Provide the [x, y] coordinate of the cell's center where the given text is located.  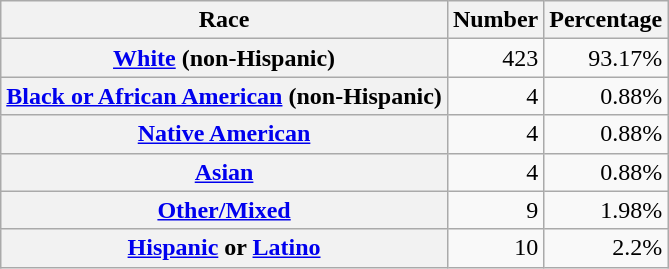
2.2% [606, 248]
Black or African American (non-Hispanic) [224, 96]
9 [495, 210]
10 [495, 248]
Race [224, 20]
Hispanic or Latino [224, 248]
Other/Mixed [224, 210]
1.98% [606, 210]
White (non-Hispanic) [224, 58]
Asian [224, 172]
93.17% [606, 58]
423 [495, 58]
Native American [224, 134]
Percentage [606, 20]
Number [495, 20]
